Return the (x, y) coordinate for the center point of the cell that contains the specified text.  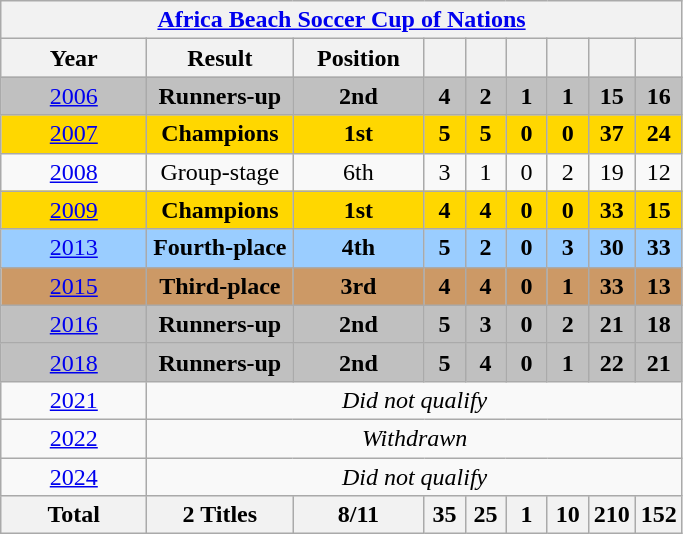
2009 (74, 210)
Result (220, 58)
35 (444, 515)
2016 (74, 324)
2022 (74, 438)
Total (74, 515)
Fourth-place (220, 248)
2 Titles (220, 515)
2018 (74, 362)
6th (358, 172)
25 (486, 515)
Position (358, 58)
8/11 (358, 515)
30 (612, 248)
18 (658, 324)
4th (358, 248)
24 (658, 134)
10 (568, 515)
19 (612, 172)
2007 (74, 134)
Africa Beach Soccer Cup of Nations (342, 20)
152 (658, 515)
22 (612, 362)
Withdrawn (415, 438)
Year (74, 58)
2006 (74, 96)
2015 (74, 286)
Group-stage (220, 172)
2021 (74, 400)
13 (658, 286)
2008 (74, 172)
Third-place (220, 286)
12 (658, 172)
2024 (74, 477)
2013 (74, 248)
210 (612, 515)
3rd (358, 286)
37 (612, 134)
16 (658, 96)
